Search for the cell housing the specified text and yield its (x, y) center coordinate. 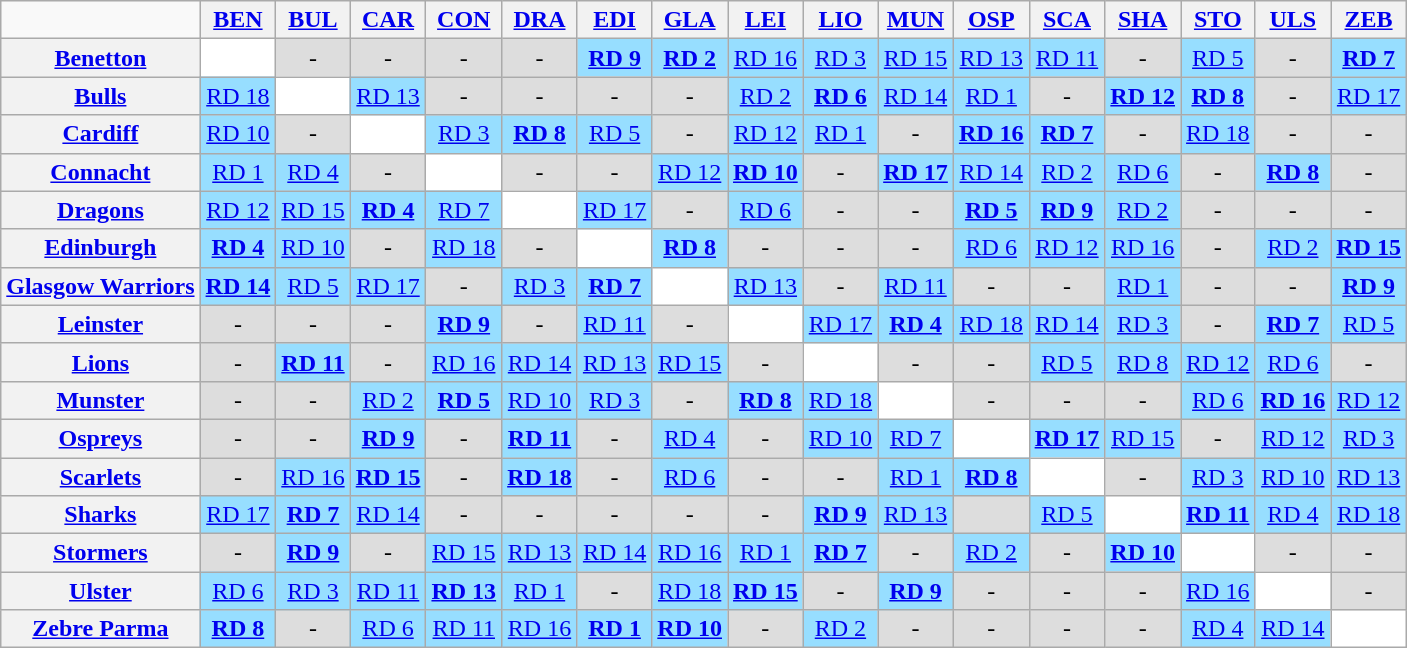
OSP (991, 20)
ULS (1293, 20)
Edinburgh (100, 248)
CON (464, 20)
ZEB (1369, 20)
Glasgow Warriors (100, 286)
Ospreys (100, 438)
Munster (100, 400)
Stormers (100, 553)
Cardiff (100, 134)
Dragons (100, 210)
STO (1218, 20)
SCA (1067, 20)
Sharks (100, 515)
Connacht (100, 172)
EDI (614, 20)
BUL (313, 20)
LIO (840, 20)
DRA (540, 20)
SHA (1143, 20)
Ulster (100, 591)
Leinster (100, 324)
Lions (100, 362)
MUN (916, 20)
Zebre Parma (100, 629)
BEN (238, 20)
CAR (388, 20)
Scarlets (100, 477)
Benetton (100, 58)
LEI (766, 20)
GLA (690, 20)
Bulls (100, 96)
